For the text-containing cell, return its midpoint in [X, Y] coordinate format. 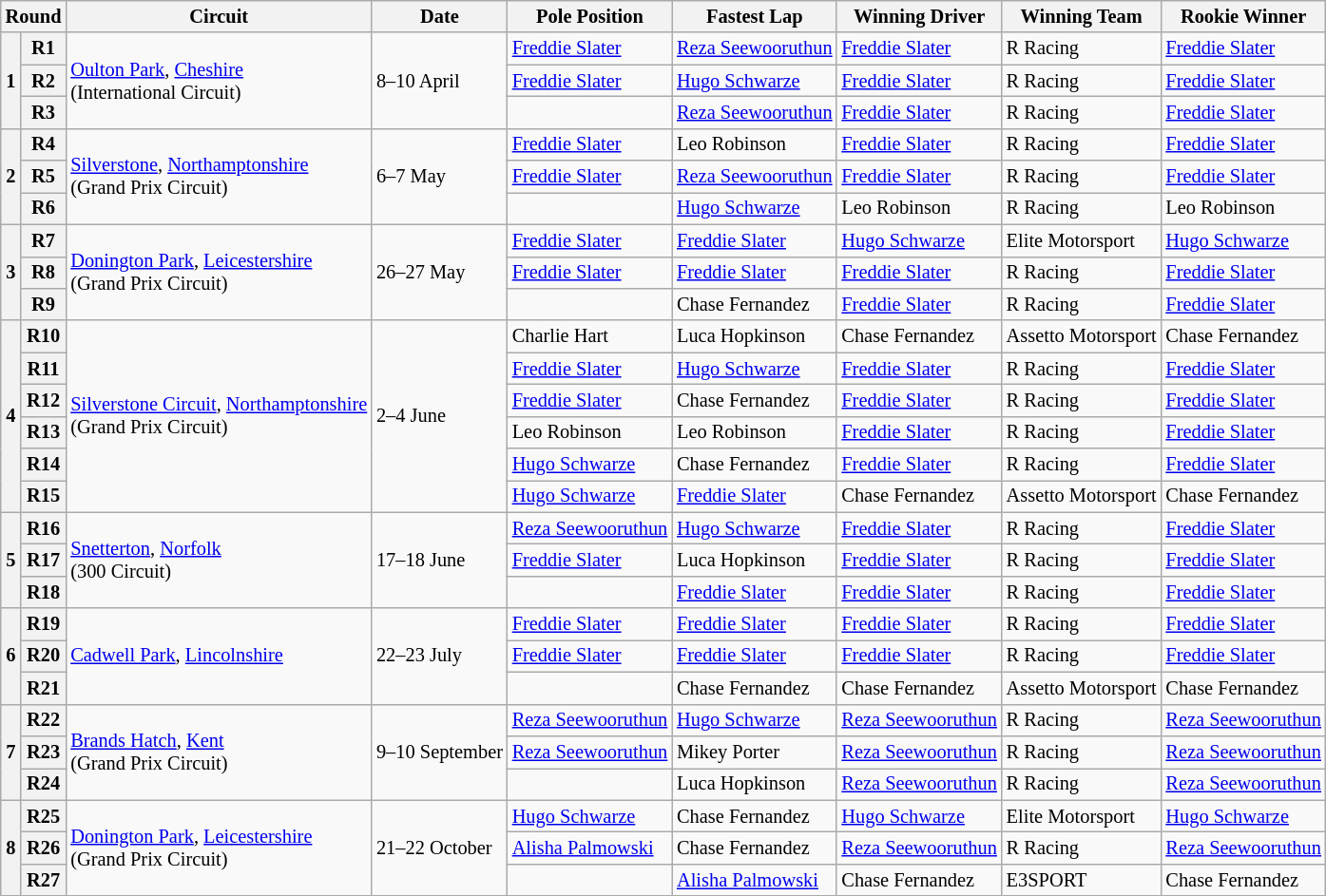
R4 [44, 144]
Circuit [219, 16]
R14 [44, 465]
R12 [44, 400]
26–27 May [439, 272]
22–23 July [439, 656]
R27 [44, 880]
6 [11, 656]
R1 [44, 48]
Round [34, 16]
R8 [44, 273]
Rookie Winner [1243, 16]
R24 [44, 784]
R13 [44, 432]
4 [11, 416]
R20 [44, 656]
2–4 June [439, 416]
Date [439, 16]
R17 [44, 560]
R2 [44, 81]
Fastest Lap [755, 16]
8–10 April [439, 80]
R25 [44, 816]
R6 [44, 208]
Silverstone Circuit, Northamptonshire(Grand Prix Circuit) [219, 416]
Charlie Hart [589, 336]
6–7 May [439, 177]
7 [11, 753]
Cadwell Park, Lincolnshire [219, 656]
5 [11, 561]
R11 [44, 369]
Snetterton, Norfolk(300 Circuit) [219, 561]
R26 [44, 848]
R18 [44, 592]
R23 [44, 752]
1 [11, 80]
R19 [44, 624]
Pole Position [589, 16]
R16 [44, 528]
Mikey Porter [755, 752]
R7 [44, 240]
R15 [44, 496]
R10 [44, 336]
8 [11, 848]
17–18 June [439, 561]
R21 [44, 688]
R5 [44, 177]
R22 [44, 720]
R3 [44, 112]
Winning Driver [918, 16]
2 [11, 177]
Oulton Park, Cheshire(International Circuit) [219, 80]
R9 [44, 304]
Winning Team [1082, 16]
3 [11, 272]
Silverstone, Northamptonshire(Grand Prix Circuit) [219, 177]
21–22 October [439, 848]
9–10 September [439, 753]
E3SPORT [1082, 880]
Brands Hatch, Kent(Grand Prix Circuit) [219, 753]
